Identify which cell holds the provided text, then report its (X, Y) central coordinate. 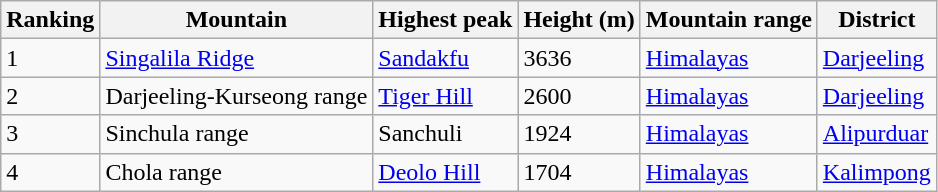
Alipurduar (876, 134)
Darjeeling-Kurseong range (236, 96)
Sanchuli (446, 134)
Highest peak (446, 20)
Deolo Hill (446, 172)
Height (m) (579, 20)
Sandakfu (446, 58)
3 (50, 134)
1924 (579, 134)
3636 (579, 58)
Sinchula range (236, 134)
Mountain (236, 20)
Singalila Ridge (236, 58)
2 (50, 96)
Kalimpong (876, 172)
Chola range (236, 172)
4 (50, 172)
District (876, 20)
1704 (579, 172)
2600 (579, 96)
Ranking (50, 20)
Mountain range (728, 20)
Tiger Hill (446, 96)
1 (50, 58)
